Capture the cell that displays the provided text and extract its [x, y] central coordinate. 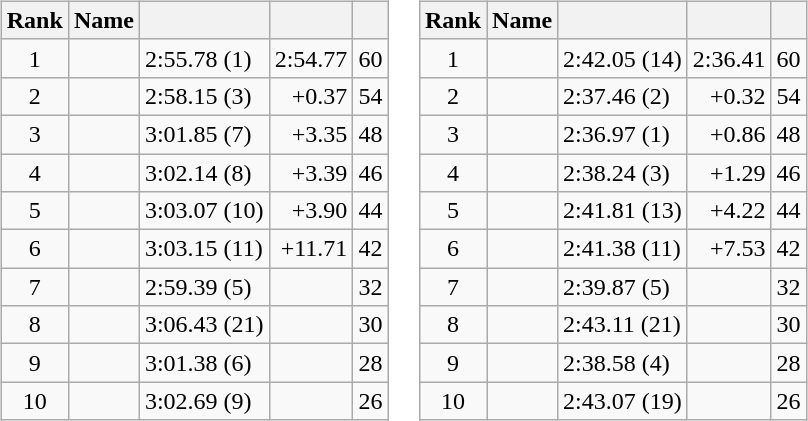
+11.71 [311, 249]
+0.32 [729, 96]
2:38.24 (3) [623, 173]
2:59.39 (5) [204, 287]
2:36.97 (1) [623, 134]
3:01.85 (7) [204, 134]
+4.22 [729, 211]
3:03.15 (11) [204, 249]
3:01.38 (6) [204, 363]
+1.29 [729, 173]
2:43.11 (21) [623, 325]
+3.39 [311, 173]
+0.37 [311, 96]
2:42.05 (14) [623, 58]
2:58.15 (3) [204, 96]
+7.53 [729, 249]
+3.90 [311, 211]
2:54.77 [311, 58]
2:39.87 (5) [623, 287]
3:06.43 (21) [204, 325]
2:43.07 (19) [623, 401]
3:03.07 (10) [204, 211]
3:02.69 (9) [204, 401]
2:36.41 [729, 58]
2:41.38 (11) [623, 249]
+3.35 [311, 134]
+0.86 [729, 134]
3:02.14 (8) [204, 173]
2:55.78 (1) [204, 58]
2:41.81 (13) [623, 211]
2:37.46 (2) [623, 96]
2:38.58 (4) [623, 363]
